Provide the (X, Y) coordinate of the cell's center where the given text is located.  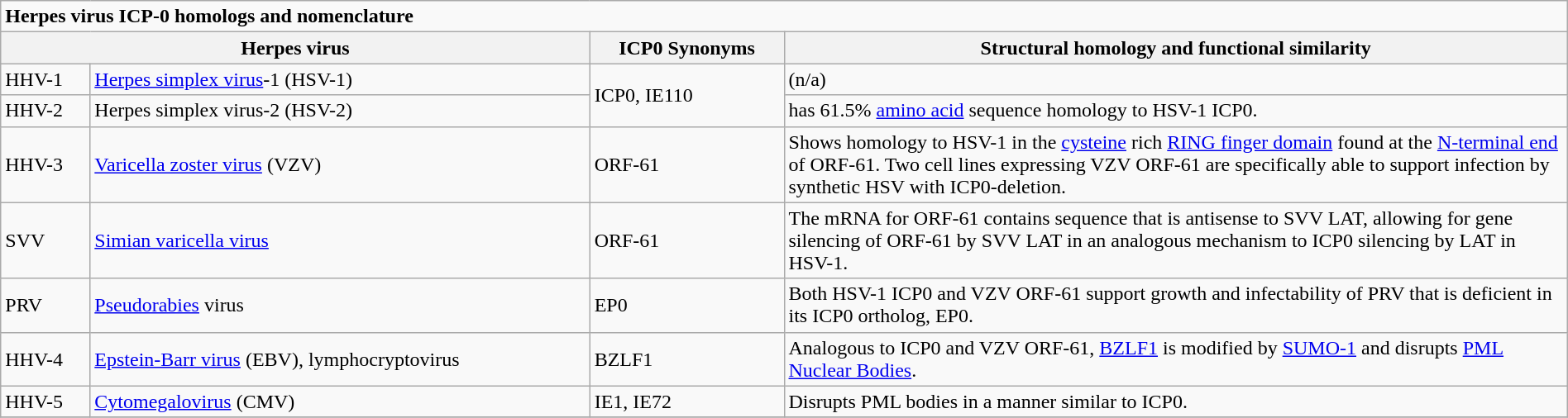
Epstein-Barr virus (EBV), lymphocryptovirus (340, 359)
Cytomegalovirus (CMV) (340, 401)
has 61.5% amino acid sequence homology to HSV-1 ICP0. (1176, 111)
Varicella zoster virus (VZV) (340, 164)
HHV-3 (45, 164)
HHV-5 (45, 401)
Both HSV-1 ICP0 and VZV ORF-61 support growth and infectability of PRV that is deficient in its ICP0 ortholog, EP0. (1176, 306)
Simian varicella virus (340, 240)
ICP0 Synonyms (686, 48)
(n/a) (1176, 79)
BZLF1 (686, 359)
Analogous to ICP0 and VZV ORF-61, BZLF1 is modified by SUMO-1 and disrupts PML Nuclear Bodies. (1176, 359)
Herpes virus (295, 48)
IE1, IE72 (686, 401)
Herpes simplex virus-2 (HSV-2) (340, 111)
HHV-4 (45, 359)
ICP0, IE110 (686, 95)
HHV-1 (45, 79)
Herpes virus ICP-0 homologs and nomenclature (784, 17)
Structural homology and functional similarity (1176, 48)
Herpes simplex virus-1 (HSV-1) (340, 79)
HHV-2 (45, 111)
EP0 (686, 306)
SVV (45, 240)
PRV (45, 306)
Pseudorabies virus (340, 306)
Disrupts PML bodies in a manner similar to ICP0. (1176, 401)
